Provide the [x, y] coordinate of the cell's center where the given text is located.  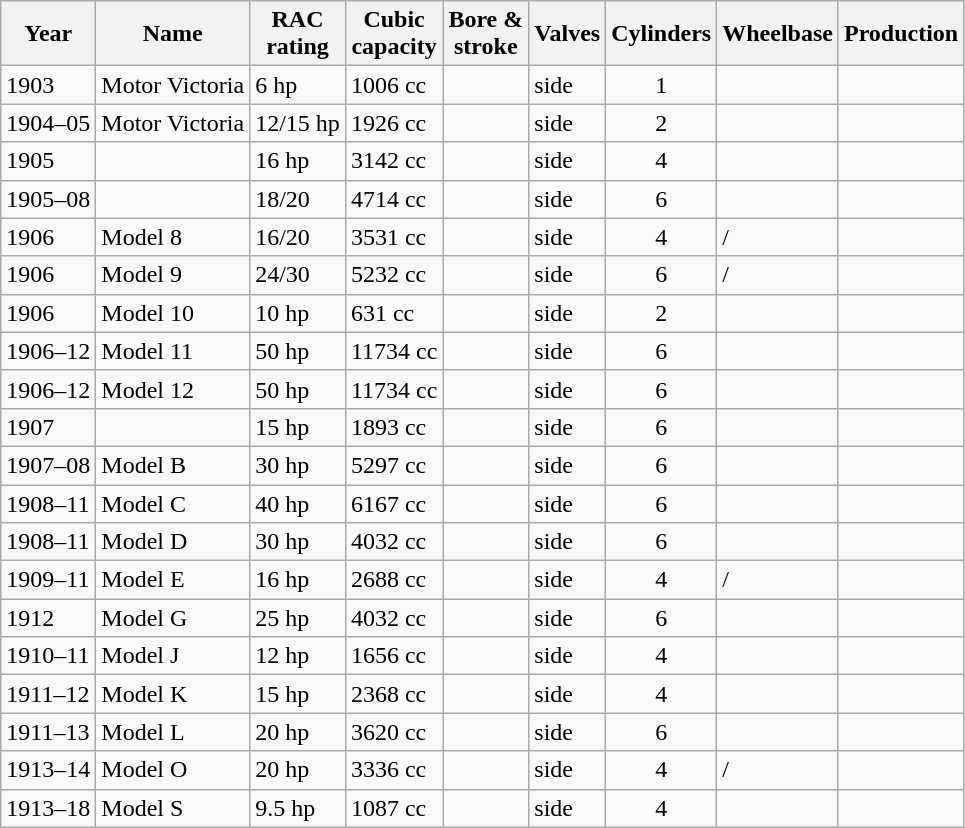
Cubiccapacity [394, 34]
Production [900, 34]
Model D [173, 542]
Model 12 [173, 389]
1006 cc [394, 85]
1656 cc [394, 656]
1905 [48, 161]
24/30 [298, 275]
Model 8 [173, 237]
Wheelbase [778, 34]
5297 cc [394, 465]
Year [48, 34]
1907–08 [48, 465]
1 [662, 85]
1905–08 [48, 199]
Model C [173, 503]
Model 11 [173, 351]
4714 cc [394, 199]
3336 cc [394, 770]
Model K [173, 694]
25 hp [298, 618]
40 hp [298, 503]
Bore &stroke [486, 34]
1926 cc [394, 123]
Model 10 [173, 313]
3620 cc [394, 732]
2368 cc [394, 694]
Model O [173, 770]
1910–11 [48, 656]
Valves [568, 34]
Model B [173, 465]
6167 cc [394, 503]
2688 cc [394, 580]
1911–12 [48, 694]
Model G [173, 618]
1087 cc [394, 808]
12/15 hp [298, 123]
12 hp [298, 656]
1909–11 [48, 580]
RACrating [298, 34]
9.5 hp [298, 808]
1912 [48, 618]
Model L [173, 732]
Model 9 [173, 275]
18/20 [298, 199]
6 hp [298, 85]
16/20 [298, 237]
1904–05 [48, 123]
Model E [173, 580]
5232 cc [394, 275]
1907 [48, 427]
1913–14 [48, 770]
1911–13 [48, 732]
10 hp [298, 313]
1913–18 [48, 808]
631 cc [394, 313]
3531 cc [394, 237]
3142 cc [394, 161]
1893 cc [394, 427]
Name [173, 34]
1903 [48, 85]
Model J [173, 656]
Cylinders [662, 34]
Model S [173, 808]
